Locate the cell with the specified text and output its (X, Y) center coordinate. 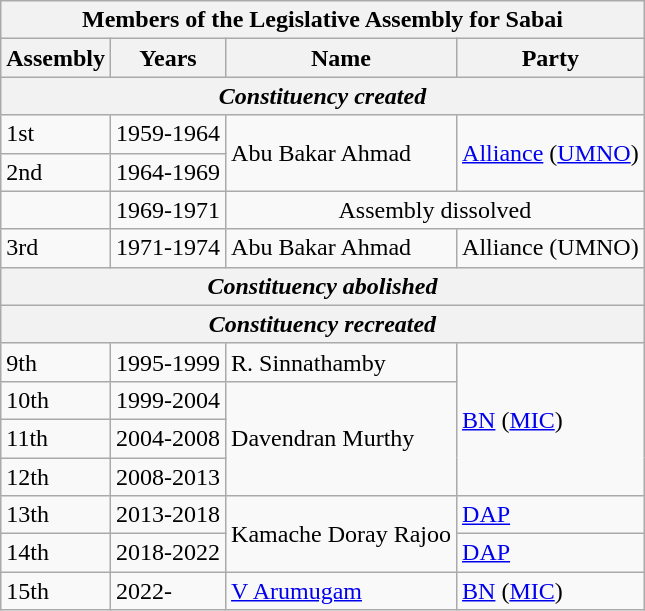
15th (56, 591)
Constituency abolished (322, 286)
Constituency created (322, 96)
13th (56, 515)
1st (56, 134)
2004-2008 (168, 438)
3rd (56, 248)
1959-1964 (168, 134)
Party (551, 58)
Assembly dissolved (436, 210)
2022- (168, 591)
9th (56, 362)
Name (342, 58)
11th (56, 438)
10th (56, 400)
R. Sinnathamby (342, 362)
Years (168, 58)
1999-2004 (168, 400)
1995-1999 (168, 362)
V Arumugam (342, 591)
1964-1969 (168, 172)
Members of the Legislative Assembly for Sabai (322, 20)
12th (56, 477)
1971-1974 (168, 248)
2008-2013 (168, 477)
Constituency recreated (322, 324)
2018-2022 (168, 553)
1969-1971 (168, 210)
14th (56, 553)
Davendran Murthy (342, 438)
Assembly (56, 58)
2013-2018 (168, 515)
Kamache Doray Rajoo (342, 534)
2nd (56, 172)
